Return (X, Y) of the center of cell containing provided text 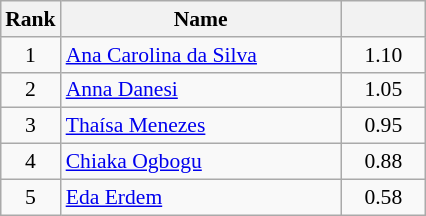
0.58 (384, 197)
Thaísa Menezes (201, 126)
3 (30, 126)
2 (30, 90)
4 (30, 161)
5 (30, 197)
1 (30, 54)
0.88 (384, 161)
Name (201, 19)
Chiaka Ogbogu (201, 161)
Ana Carolina da Silva (201, 54)
0.95 (384, 126)
Anna Danesi (201, 90)
Rank (30, 19)
Eda Erdem (201, 197)
1.05 (384, 90)
1.10 (384, 54)
